Return (X, Y) of the center of cell containing provided text 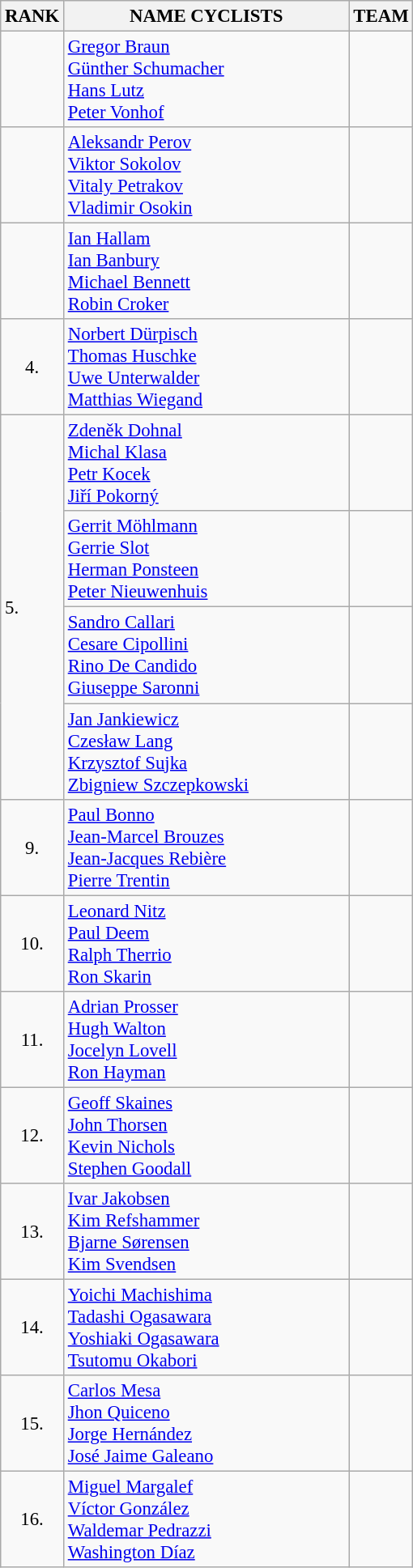
Sandro CallariCesare CipolliniRino De CandidoGiuseppe Saronni (206, 656)
10. (32, 944)
Geoff SkainesJohn ThorsenKevin NicholsStephen Goodall (206, 1135)
Adrian ProsserHugh WaltonJocelyn LovellRon Hayman (206, 1039)
11. (32, 1039)
Paul BonnoJean-Marcel BrouzesJean-Jacques RebièrePierre Trentin (206, 847)
Ivar JakobsenKim RefshammerBjarne SørensenKim Svendsen (206, 1232)
RANK (32, 16)
Jan JankiewiczCzesław LangKrzysztof SujkaZbigniew Szczepkowski (206, 751)
5. (32, 607)
15. (32, 1423)
4. (32, 368)
Zdeněk DohnalMichal KlasaPetr KocekJiří Pokorný (206, 463)
Miguel MargalefVíctor GonzálezWaldemar PedrazziWashington Díaz (206, 1519)
9. (32, 847)
NAME CYCLISTS (206, 16)
Norbert DürpischThomas HuschkeUwe UnterwalderMatthias Wiegand (206, 368)
Ian HallamIan BanburyMichael BennettRobin Croker (206, 272)
TEAM (381, 16)
Yoichi MachishimaTadashi OgasawaraYoshiaki OgasawaraTsutomu Okabori (206, 1328)
Gregor BraunGünther SchumacherHans LutzPeter Vonhof (206, 79)
Leonard NitzPaul DeemRalph TherrioRon Skarin (206, 944)
14. (32, 1328)
Gerrit MöhlmannGerrie SlotHerman PonsteenPeter Nieuwenhuis (206, 560)
Carlos MesaJhon QuicenoJorge HernándezJosé Jaime Galeano (206, 1423)
12. (32, 1135)
16. (32, 1519)
13. (32, 1232)
Aleksandr PerovViktor SokolovVitaly PetrakovVladimir Osokin (206, 175)
